Search for the cell housing the specified text and yield its (x, y) center coordinate. 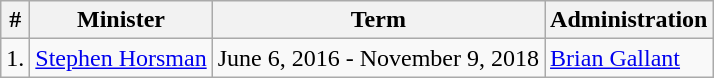
1. (16, 58)
Brian Gallant (629, 58)
Stephen Horsman (121, 58)
Term (378, 20)
June 6, 2016 - November 9, 2018 (378, 58)
Minister (121, 20)
# (16, 20)
Administration (629, 20)
